Detect which cell encompasses the target text, then output its (x, y) center coordinate. 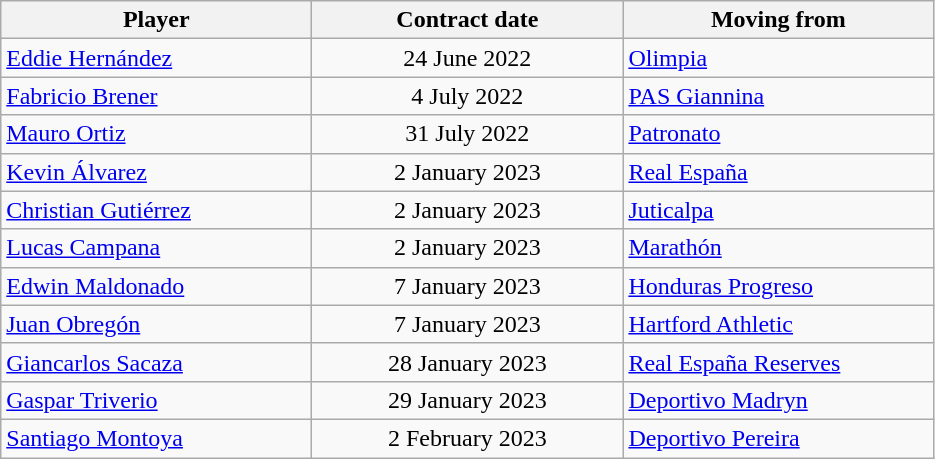
Giancarlos Sacaza (156, 362)
Moving from (778, 20)
Christian Gutiérrez (156, 210)
Deportivo Madryn (778, 400)
Fabricio Brener (156, 96)
28 January 2023 (468, 362)
24 June 2022 (468, 58)
Mauro Ortiz (156, 134)
Eddie Hernández (156, 58)
31 July 2022 (468, 134)
Kevin Álvarez (156, 172)
4 July 2022 (468, 96)
Patronato (778, 134)
2 February 2023 (468, 438)
Hartford Athletic (778, 324)
Edwin Maldonado (156, 286)
Lucas Campana (156, 248)
Player (156, 20)
Honduras Progreso (778, 286)
Contract date (468, 20)
Deportivo Pereira (778, 438)
Juticalpa (778, 210)
Real España Reserves (778, 362)
Olimpia (778, 58)
Juan Obregón (156, 324)
29 January 2023 (468, 400)
Real España (778, 172)
Gaspar Triverio (156, 400)
PAS Giannina (778, 96)
Santiago Montoya (156, 438)
Marathón (778, 248)
